Search for the cell housing the specified text and yield its (x, y) center coordinate. 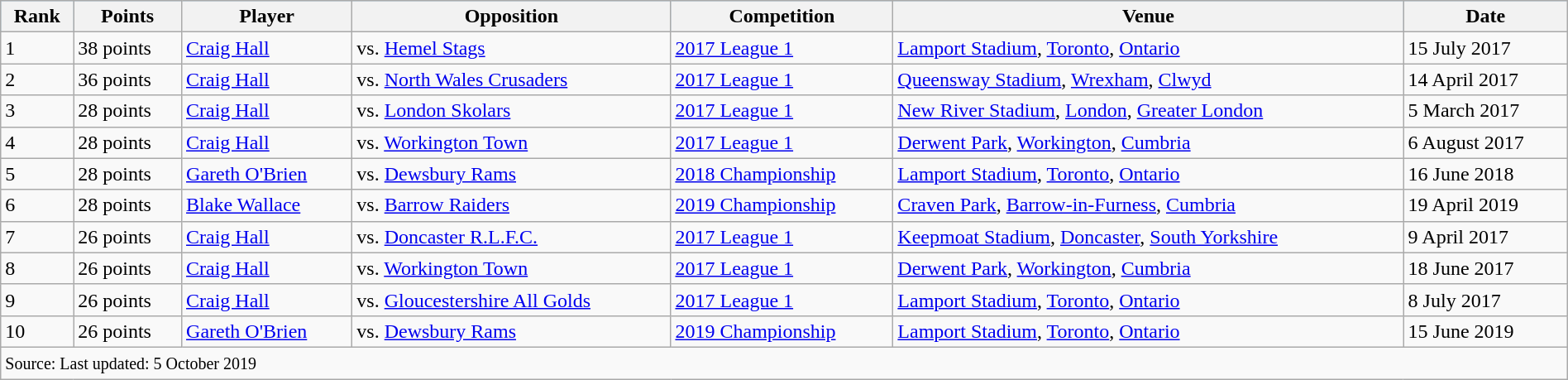
36 points (127, 79)
Points (127, 17)
3 (37, 111)
Queensway Stadium, Wrexham, Clwyd (1148, 79)
vs. Barrow Raiders (511, 205)
8 (37, 268)
16 June 2018 (1485, 174)
18 June 2017 (1485, 268)
vs. Gloucestershire All Golds (511, 300)
New River Stadium, London, Greater London (1148, 111)
5 March 2017 (1485, 111)
vs. Doncaster R.L.F.C. (511, 237)
vs. North Wales Crusaders (511, 79)
Craven Park, Barrow-in-Furness, Cumbria (1148, 205)
9 (37, 300)
15 July 2017 (1485, 48)
Source: Last updated: 5 October 2019 (784, 363)
Keepmoat Stadium, Doncaster, South Yorkshire (1148, 237)
Competition (782, 17)
Blake Wallace (267, 205)
2018 Championship (782, 174)
Venue (1148, 17)
15 June 2019 (1485, 331)
14 April 2017 (1485, 79)
7 (37, 237)
Opposition (511, 17)
1 (37, 48)
4 (37, 142)
10 (37, 331)
Rank (37, 17)
6 (37, 205)
2 (37, 79)
9 April 2017 (1485, 237)
38 points (127, 48)
5 (37, 174)
Player (267, 17)
vs. Hemel Stags (511, 48)
vs. London Skolars (511, 111)
6 August 2017 (1485, 142)
8 July 2017 (1485, 300)
Date (1485, 17)
19 April 2019 (1485, 205)
